For the text-containing cell, return its midpoint in (X, Y) coordinate format. 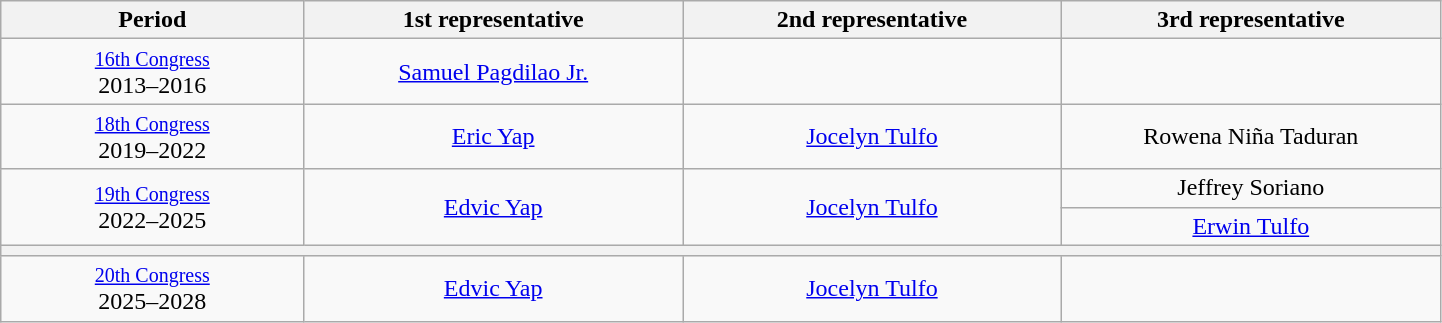
16th Congress2013–2016 (152, 72)
Rowena Niña Taduran (1250, 136)
20th Congress2025–2028 (152, 288)
Eric Yap (494, 136)
1st representative (494, 20)
2nd representative (872, 20)
3rd representative (1250, 20)
Samuel Pagdilao Jr. (494, 72)
Period (152, 20)
19th Congress2022–2025 (152, 207)
18th Congress2019–2022 (152, 136)
Jeffrey Soriano (1250, 188)
Erwin Tulfo (1250, 226)
